Provide the [X, Y] coordinate of the cell's center where the given text is located.  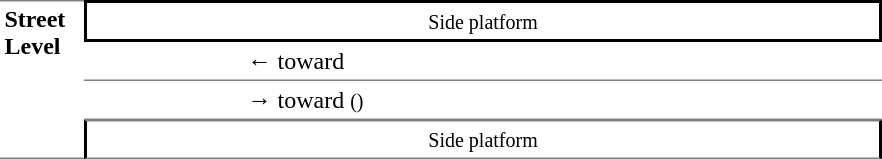
→ toward () [562, 100]
← toward [562, 62]
Street Level [42, 80]
